Detect which cell encompasses the target text, then output its [x, y] center coordinate. 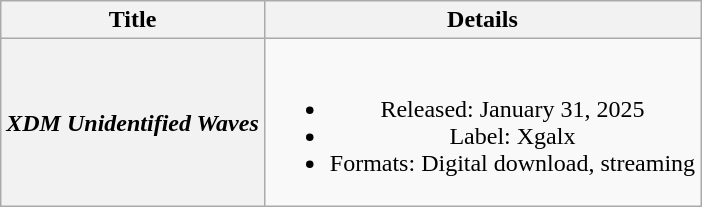
Details [482, 20]
XDM Unidentified Waves [133, 122]
Released: January 31, 2025Label: XgalxFormats: Digital download, streaming [482, 122]
Title [133, 20]
